Locate the cell with the specified text and output its (X, Y) center coordinate. 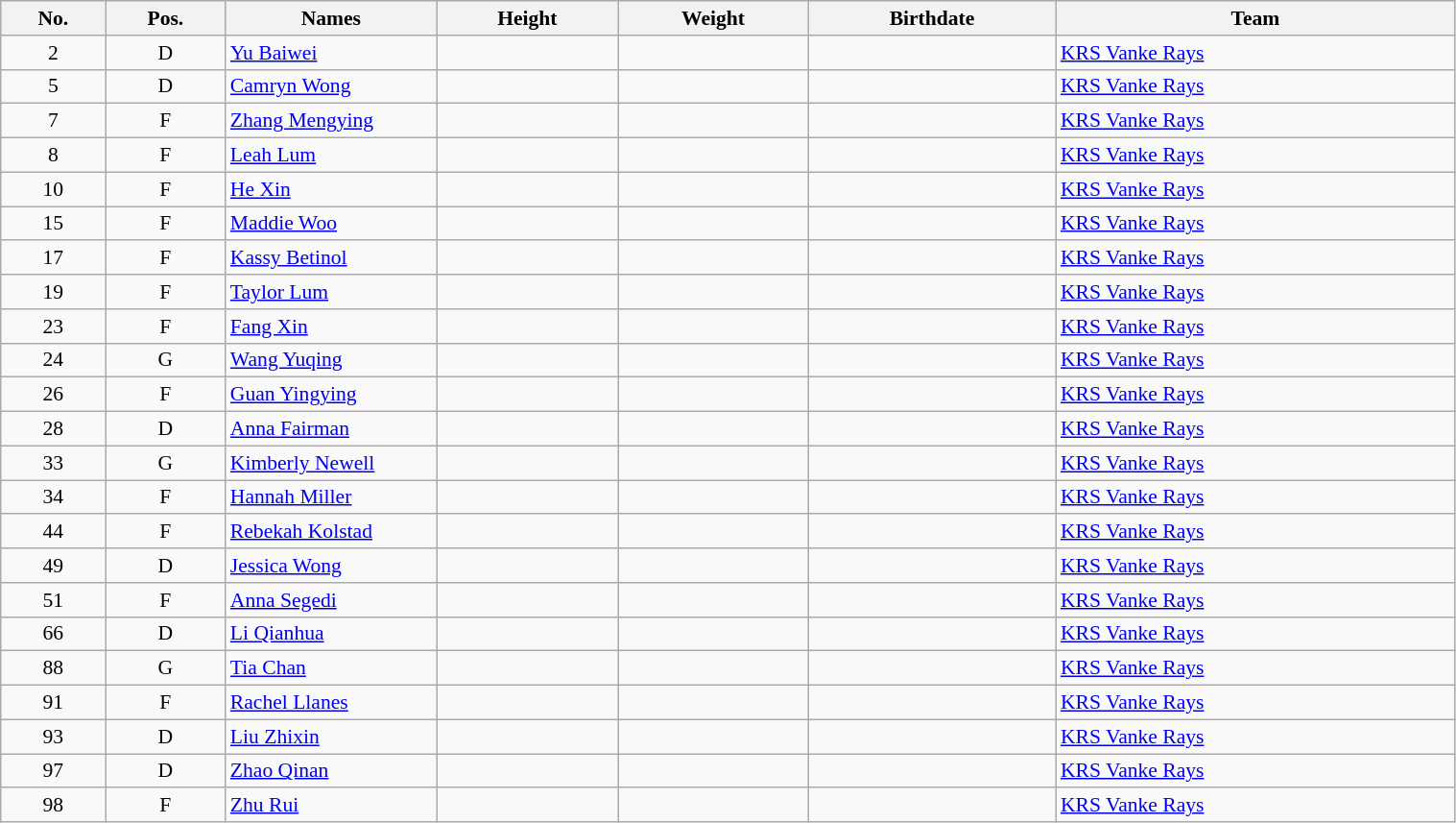
Fang Xin (331, 327)
Wang Yuqing (331, 360)
Yu Baiwei (331, 53)
Hannah Miller (331, 497)
Zhu Rui (331, 806)
Zhao Qinan (331, 771)
Camryn Wong (331, 86)
97 (54, 771)
2 (54, 53)
33 (54, 463)
15 (54, 224)
Birthdate (932, 18)
Kimberly Newell (331, 463)
10 (54, 189)
7 (54, 121)
88 (54, 668)
Jessica Wong (331, 566)
66 (54, 634)
Anna Fairman (331, 429)
Names (331, 18)
Leah Lum (331, 156)
Height (528, 18)
17 (54, 258)
Guan Yingying (331, 395)
28 (54, 429)
Rachel Llanes (331, 703)
Maddie Woo (331, 224)
93 (54, 737)
98 (54, 806)
91 (54, 703)
Pos. (165, 18)
49 (54, 566)
No. (54, 18)
Tia Chan (331, 668)
Li Qianhua (331, 634)
19 (54, 292)
Weight (713, 18)
Taylor Lum (331, 292)
Anna Segedi (331, 600)
34 (54, 497)
Liu Zhixin (331, 737)
He Xin (331, 189)
8 (54, 156)
5 (54, 86)
24 (54, 360)
Team (1255, 18)
51 (54, 600)
Zhang Mengying (331, 121)
44 (54, 532)
26 (54, 395)
Kassy Betinol (331, 258)
23 (54, 327)
Rebekah Kolstad (331, 532)
